Detect which cell encompasses the target text, then output its (X, Y) center coordinate. 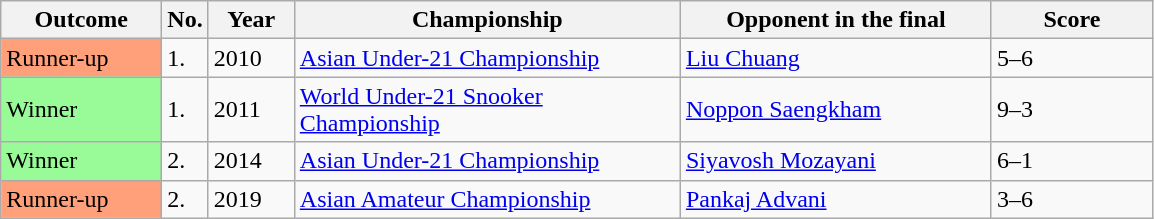
3–6 (1072, 199)
Opponent in the final (836, 20)
Championship (487, 20)
5–6 (1072, 58)
Liu Chuang (836, 58)
2014 (251, 161)
No. (185, 20)
Pankaj Advani (836, 199)
Outcome (82, 20)
6–1 (1072, 161)
2019 (251, 199)
9–3 (1072, 110)
2010 (251, 58)
Noppon Saengkham (836, 110)
Siyavosh Mozayani (836, 161)
Score (1072, 20)
Asian Amateur Championship (487, 199)
World Under-21 Snooker Championship (487, 110)
2011 (251, 110)
Year (251, 20)
